For the text-containing cell, return its midpoint in [X, Y] coordinate format. 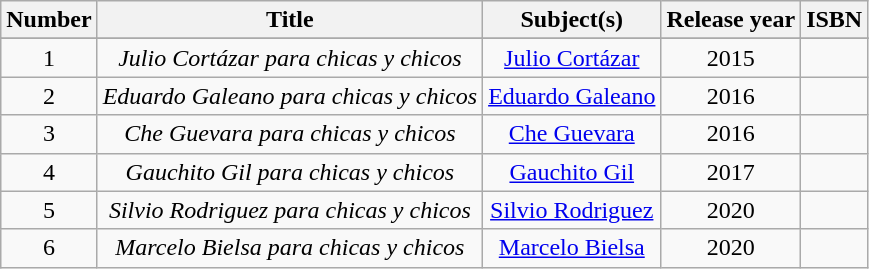
Eduardo Galeano [572, 96]
2017 [731, 172]
Silvio Rodriguez para chicas y chicos [290, 210]
Marcelo Bielsa [572, 248]
Che Guevara [572, 134]
3 [49, 134]
Release year [731, 20]
6 [49, 248]
Marcelo Bielsa para chicas y chicos [290, 248]
1 [49, 58]
Gauchito Gil [572, 172]
Title [290, 20]
5 [49, 210]
Julio Cortázar [572, 58]
Number [49, 20]
2 [49, 96]
ISBN [834, 20]
Subject(s) [572, 20]
Che Guevara para chicas y chicos [290, 134]
Silvio Rodriguez [572, 210]
4 [49, 172]
Gauchito Gil para chicas y chicos [290, 172]
2015 [731, 58]
Julio Cortázar para chicas y chicos [290, 58]
Eduardo Galeano para chicas y chicos [290, 96]
